Pinpoint the cell where the given text exists, returning its (X, Y) midpoint coordinate. 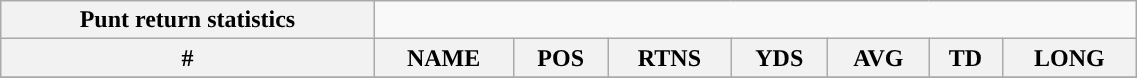
Punt return statistics (188, 20)
LONG (1070, 58)
AVG (878, 58)
# (188, 58)
YDS (780, 58)
RTNS (669, 58)
NAME (444, 58)
POS (560, 58)
TD (966, 58)
